Search for the cell housing the specified text and yield its (x, y) center coordinate. 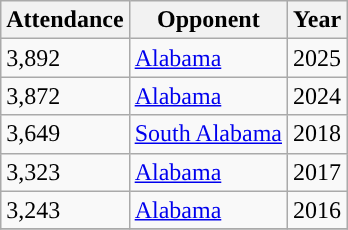
3,872 (65, 96)
Year (318, 20)
3,323 (65, 172)
Opponent (208, 20)
2024 (318, 96)
2025 (318, 58)
2018 (318, 134)
2017 (318, 172)
2016 (318, 210)
3,649 (65, 134)
Attendance (65, 20)
3,243 (65, 210)
South Alabama (208, 134)
3,892 (65, 58)
